For the text-containing cell, return its midpoint in (x, y) coordinate format. 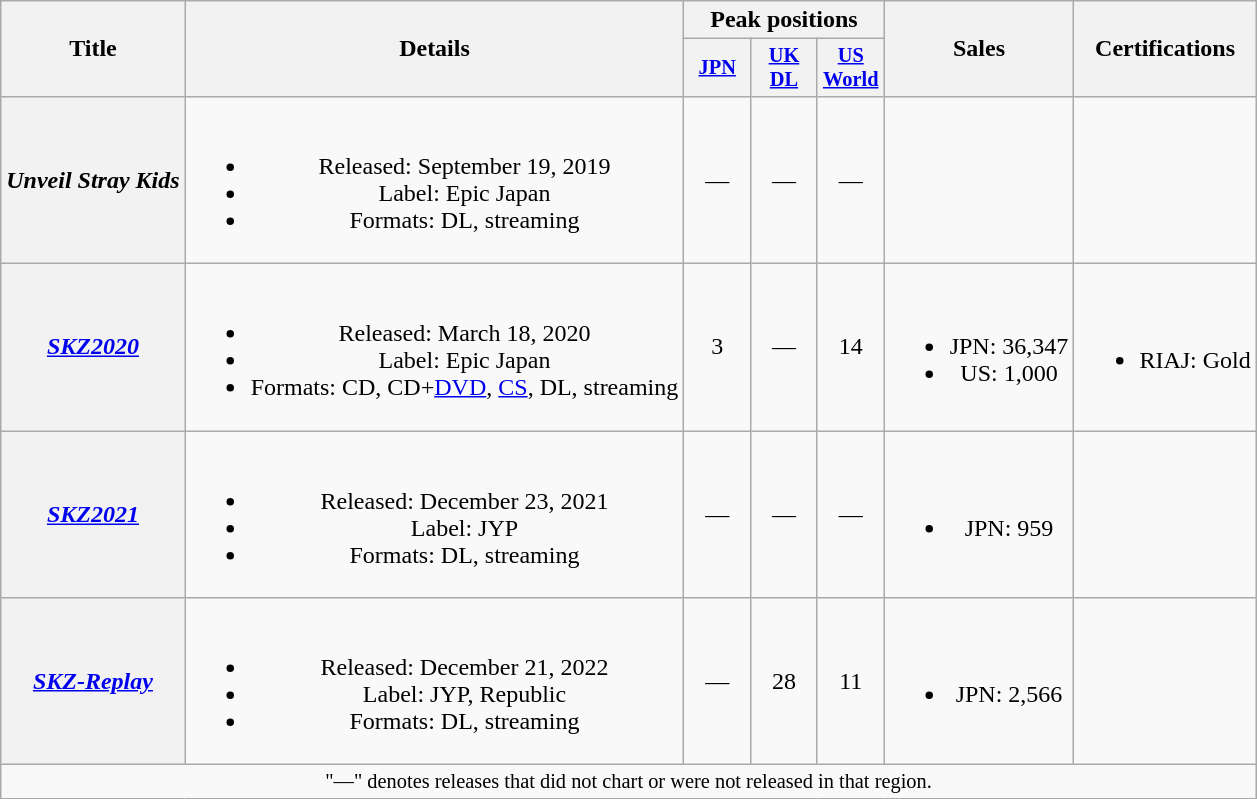
SKZ2020 (93, 348)
Details (434, 49)
Sales (979, 49)
3 (718, 348)
Released: December 23, 2021Label: JYPFormats: DL, streaming (434, 514)
28 (784, 682)
SKZ-Replay (93, 682)
11 (850, 682)
Released: September 19, 2019Label: Epic JapanFormats: DL, streaming (434, 180)
Certifications (1165, 49)
JPN (718, 68)
SKZ2021 (93, 514)
14 (850, 348)
JPN: 2,566 (979, 682)
JPN: 959 (979, 514)
Released: December 21, 2022Label: JYP, RepublicFormats: DL, streaming (434, 682)
RIAJ: Gold (1165, 348)
USWorld (850, 68)
Unveil Stray Kids (93, 180)
UKDL (784, 68)
"—" denotes releases that did not chart or were not released in that region. (629, 782)
Title (93, 49)
Released: March 18, 2020Label: Epic JapanFormats: CD, CD+DVD, CS, DL, streaming (434, 348)
Peak positions (784, 20)
JPN: 36,347US: 1,000 (979, 348)
